Find where the given text appears and provide that cell's center as [X, Y] coordinate. 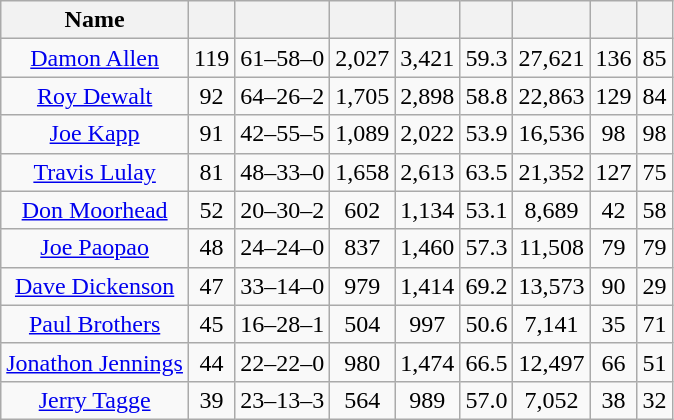
1,460 [428, 248]
29 [654, 286]
59.3 [486, 58]
Name [95, 20]
Paul Brothers [95, 324]
Don Moorhead [95, 210]
52 [211, 210]
81 [211, 172]
45 [211, 324]
980 [362, 362]
2,022 [428, 134]
1,134 [428, 210]
21,352 [552, 172]
75 [654, 172]
42–55–5 [282, 134]
989 [428, 400]
91 [211, 134]
12,497 [552, 362]
44 [211, 362]
66 [614, 362]
Jerry Tagge [95, 400]
7,141 [552, 324]
2,898 [428, 96]
63.5 [486, 172]
53.9 [486, 134]
20–30–2 [282, 210]
136 [614, 58]
997 [428, 324]
3,421 [428, 58]
1,089 [362, 134]
129 [614, 96]
Joe Kapp [95, 134]
48–33–0 [282, 172]
7,052 [552, 400]
53.1 [486, 210]
32 [654, 400]
564 [362, 400]
22–22–0 [282, 362]
504 [362, 324]
48 [211, 248]
69.2 [486, 286]
1,474 [428, 362]
64–26–2 [282, 96]
39 [211, 400]
57.0 [486, 400]
66.5 [486, 362]
602 [362, 210]
Damon Allen [95, 58]
Roy Dewalt [95, 96]
979 [362, 286]
Travis Lulay [95, 172]
1,705 [362, 96]
58 [654, 210]
90 [614, 286]
16–28–1 [282, 324]
71 [654, 324]
23–13–3 [282, 400]
85 [654, 58]
1,414 [428, 286]
51 [654, 362]
13,573 [552, 286]
8,689 [552, 210]
57.3 [486, 248]
47 [211, 286]
1,658 [362, 172]
50.6 [486, 324]
2,613 [428, 172]
2,027 [362, 58]
84 [654, 96]
Dave Dickenson [95, 286]
Jonathon Jennings [95, 362]
119 [211, 58]
16,536 [552, 134]
58.8 [486, 96]
837 [362, 248]
92 [211, 96]
61–58–0 [282, 58]
38 [614, 400]
24–24–0 [282, 248]
22,863 [552, 96]
42 [614, 210]
11,508 [552, 248]
127 [614, 172]
Joe Paopao [95, 248]
35 [614, 324]
33–14–0 [282, 286]
27,621 [552, 58]
